Return [X, Y] of the center of cell containing provided text 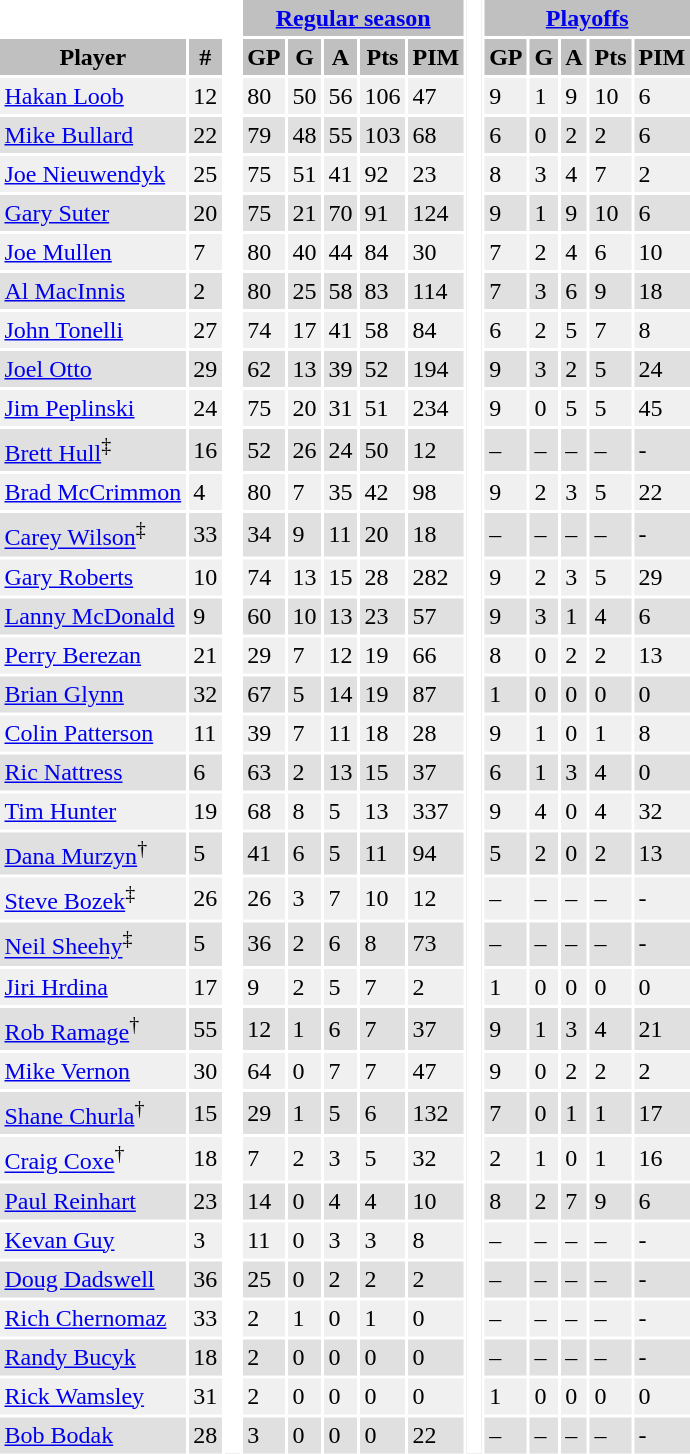
87 [436, 694]
Jiri Hrdina [93, 986]
35 [340, 492]
124 [436, 213]
Regular season [354, 18]
Tim Hunter [93, 811]
Kevan Guy [93, 1240]
Rich Chernomaz [93, 1318]
Rob Ramage† [93, 1028]
Joel Otto [93, 369]
Jim Peplinski [93, 408]
Doug Dadswell [93, 1279]
Steve Bozek‡ [93, 898]
337 [436, 811]
Brian Glynn [93, 694]
Player [93, 57]
56 [340, 96]
103 [382, 135]
Lanny McDonald [93, 616]
282 [436, 577]
40 [304, 252]
66 [436, 655]
92 [382, 174]
45 [662, 408]
Shane Churla† [93, 1113]
63 [264, 772]
194 [436, 369]
Al MacInnis [93, 291]
Mike Bullard [93, 135]
Perry Berezan [93, 655]
67 [264, 694]
114 [436, 291]
132 [436, 1113]
Neil Sheehy‡ [93, 944]
94 [436, 853]
Mike Vernon [93, 1071]
Dana Murzyn† [93, 853]
Craig Coxe† [93, 1158]
91 [382, 213]
64 [264, 1071]
Gary Roberts [93, 577]
Rick Wamsley [93, 1396]
83 [382, 291]
62 [264, 369]
Brad McCrimmon [93, 492]
# [206, 57]
79 [264, 135]
Brett Hull‡ [93, 450]
Colin Patterson [93, 733]
John Tonelli [93, 330]
Carey Wilson‡ [93, 534]
48 [304, 135]
106 [382, 96]
98 [436, 492]
42 [382, 492]
Ric Nattress [93, 772]
57 [436, 616]
70 [340, 213]
60 [264, 616]
27 [206, 330]
234 [436, 408]
34 [264, 534]
Gary Suter [93, 213]
Playoffs [588, 18]
73 [436, 944]
Bob Bodak [93, 1435]
44 [340, 252]
Joe Nieuwendyk [93, 174]
Joe Mullen [93, 252]
Hakan Loob [93, 96]
Paul Reinhart [93, 1201]
Randy Bucyk [93, 1357]
